From the cell containing the given text, extract its center point as [X, Y] coordinate. 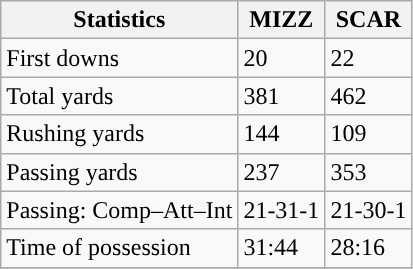
Rushing yards [120, 134]
28:16 [368, 248]
Statistics [120, 20]
22 [368, 58]
20 [282, 58]
109 [368, 134]
Passing yards [120, 172]
SCAR [368, 20]
MIZZ [282, 20]
Total yards [120, 96]
144 [282, 134]
353 [368, 172]
21-31-1 [282, 210]
237 [282, 172]
462 [368, 96]
Time of possession [120, 248]
21-30-1 [368, 210]
381 [282, 96]
Passing: Comp–Att–Int [120, 210]
First downs [120, 58]
31:44 [282, 248]
